Detect which cell encompasses the target text, then output its (x, y) center coordinate. 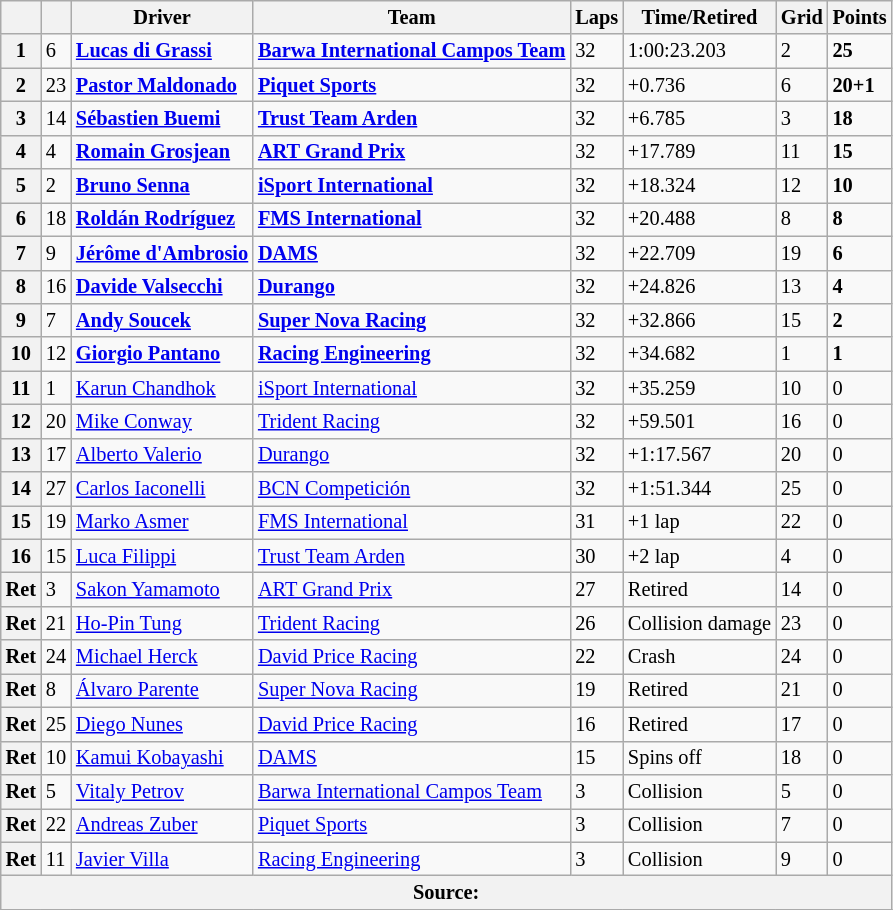
+24.826 (700, 287)
Crash (700, 657)
Pastor Maldonado (162, 85)
+0.736 (700, 85)
Diego Nunes (162, 724)
Mike Conway (162, 421)
+1 lap (700, 522)
Team (412, 17)
+59.501 (700, 421)
Collision damage (700, 623)
Andreas Zuber (162, 825)
Giorgio Pantano (162, 354)
BCN Competición (412, 489)
Luca Filippi (162, 556)
Ho-Pin Tung (162, 623)
Álvaro Parente (162, 690)
+1:17.567 (700, 455)
26 (596, 623)
Andy Soucek (162, 320)
Vitaly Petrov (162, 791)
Source: (446, 892)
+20.488 (700, 219)
Marko Asmer (162, 522)
+22.709 (700, 253)
+6.785 (700, 118)
31 (596, 522)
Points (860, 17)
+17.789 (700, 152)
Romain Grosjean (162, 152)
Lucas di Grassi (162, 51)
Laps (596, 17)
Alberto Valerio (162, 455)
Grid (802, 17)
+35.259 (700, 388)
+2 lap (700, 556)
Davide Valsecchi (162, 287)
Jérôme d'Ambrosio (162, 253)
Sébastien Buemi (162, 118)
Sakon Yamamoto (162, 589)
Bruno Senna (162, 186)
+32.866 (700, 320)
+34.682 (700, 354)
30 (596, 556)
1:00:23.203 (700, 51)
Driver (162, 17)
Michael Herck (162, 657)
Spins off (700, 758)
Roldán Rodríguez (162, 219)
Karun Chandhok (162, 388)
20+1 (860, 85)
Javier Villa (162, 859)
+18.324 (700, 186)
Kamui Kobayashi (162, 758)
Time/Retired (700, 17)
Carlos Iaconelli (162, 489)
+1:51.344 (700, 489)
